Search for the cell housing the specified text and yield its [X, Y] center coordinate. 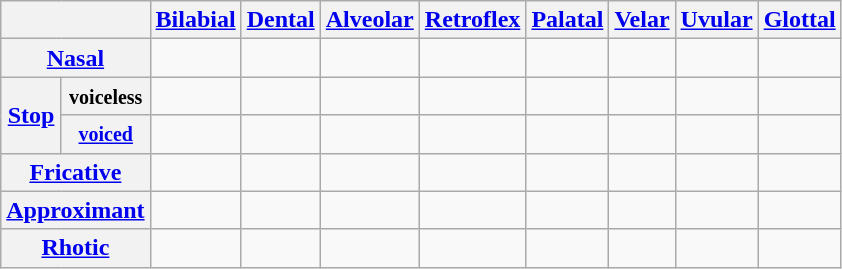
Nasal [76, 58]
Palatal [568, 20]
Velar [642, 20]
Alveolar [370, 20]
Uvular [716, 20]
Dental [280, 20]
voiceless [106, 96]
voiced [106, 134]
Fricative [76, 172]
Rhotic [76, 248]
Glottal [800, 20]
Stop [32, 115]
Retroflex [472, 20]
Bilabial [196, 20]
Approximant [76, 210]
